Scan for the cell matching the given text and deliver its (X, Y) coordinate at center. 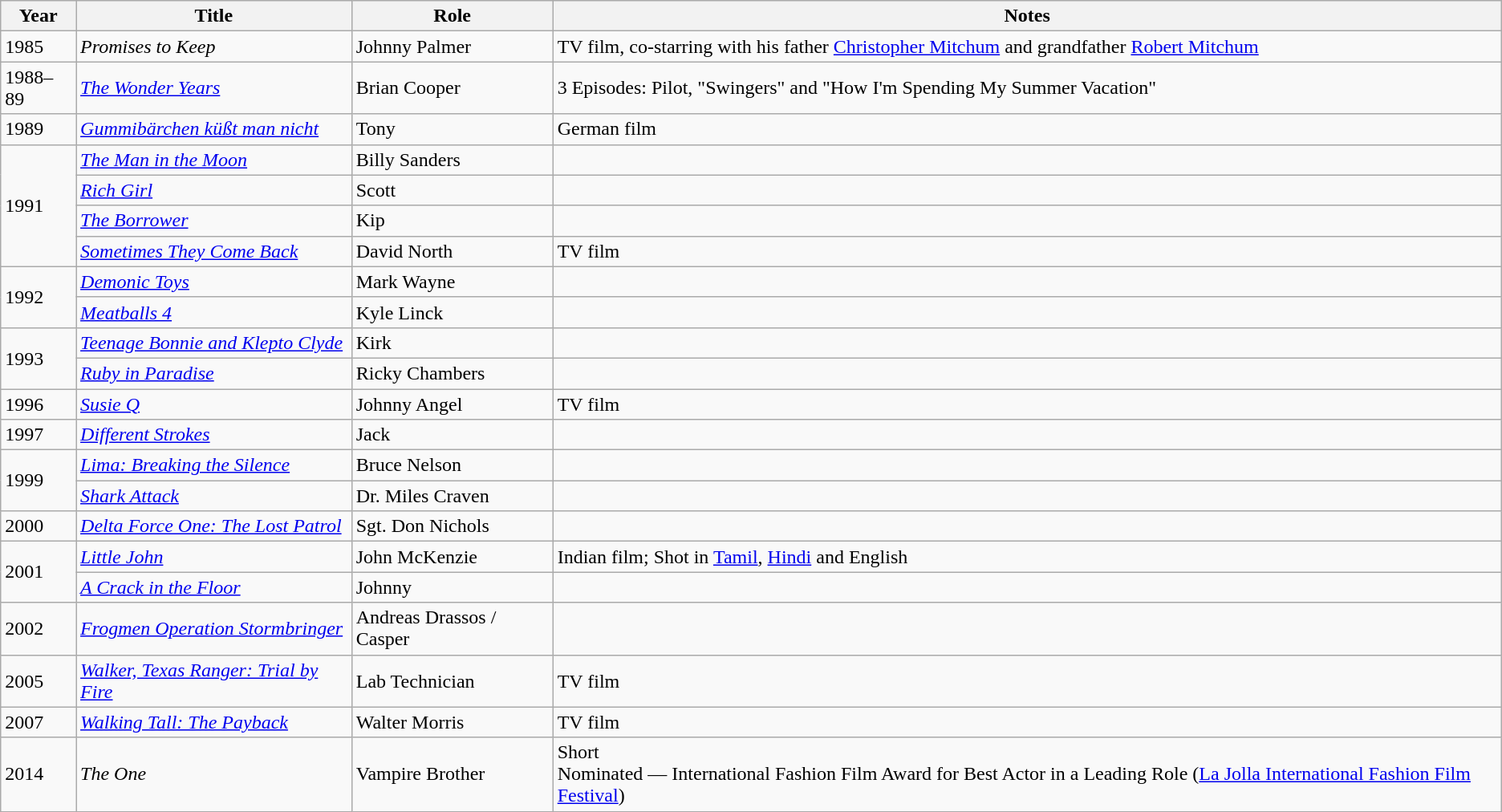
TV film, co-starring with his father Christopher Mitchum and grandfather Robert Mitchum (1027, 47)
Brian Cooper (453, 88)
German film (1027, 129)
Ruby in Paradise (214, 373)
1999 (39, 481)
Mark Wayne (453, 282)
1985 (39, 47)
Jack (453, 435)
Rich Girl (214, 190)
Kirk (453, 343)
2014 (39, 774)
John McKenzie (453, 557)
2007 (39, 722)
Little John (214, 557)
ShortNominated — International Fashion Film Award for Best Actor in a Leading Role (La Jolla International Fashion Film Festival) (1027, 774)
Lima: Breaking the Silence (214, 465)
2001 (39, 572)
Shark Attack (214, 496)
The Borrower (214, 221)
Scott (453, 190)
2002 (39, 629)
Johnny (453, 587)
The Wonder Years (214, 88)
Walker, Texas Ranger: Trial by Fire (214, 680)
A Crack in the Floor (214, 587)
2005 (39, 680)
Notes (1027, 16)
Vampire Brother (453, 774)
Tony (453, 129)
1997 (39, 435)
Different Strokes (214, 435)
Role (453, 16)
Demonic Toys (214, 282)
Kyle Linck (453, 312)
1996 (39, 404)
1993 (39, 358)
Andreas Drassos / Casper (453, 629)
Meatballs 4 (214, 312)
Gummibärchen küßt man nicht (214, 129)
Sometimes They Come Back (214, 251)
1988–89 (39, 88)
Billy Sanders (453, 160)
2000 (39, 526)
Bruce Nelson (453, 465)
1991 (39, 205)
Walking Tall: The Payback (214, 722)
The One (214, 774)
Johnny Palmer (453, 47)
Kip (453, 221)
3 Episodes: Pilot, "Swingers" and "How I'm Spending My Summer Vacation" (1027, 88)
Delta Force One: The Lost Patrol (214, 526)
Teenage Bonnie and Klepto Clyde (214, 343)
Title (214, 16)
Frogmen Operation Stormbringer (214, 629)
The Man in the Moon (214, 160)
Year (39, 16)
1992 (39, 297)
Promises to Keep (214, 47)
Indian film; Shot in Tamil, Hindi and English (1027, 557)
Walter Morris (453, 722)
Johnny Angel (453, 404)
Susie Q (214, 404)
1989 (39, 129)
Lab Technician (453, 680)
Dr. Miles Craven (453, 496)
Sgt. Don Nichols (453, 526)
Ricky Chambers (453, 373)
David North (453, 251)
